From the cell containing the given text, extract its center point as (x, y) coordinate. 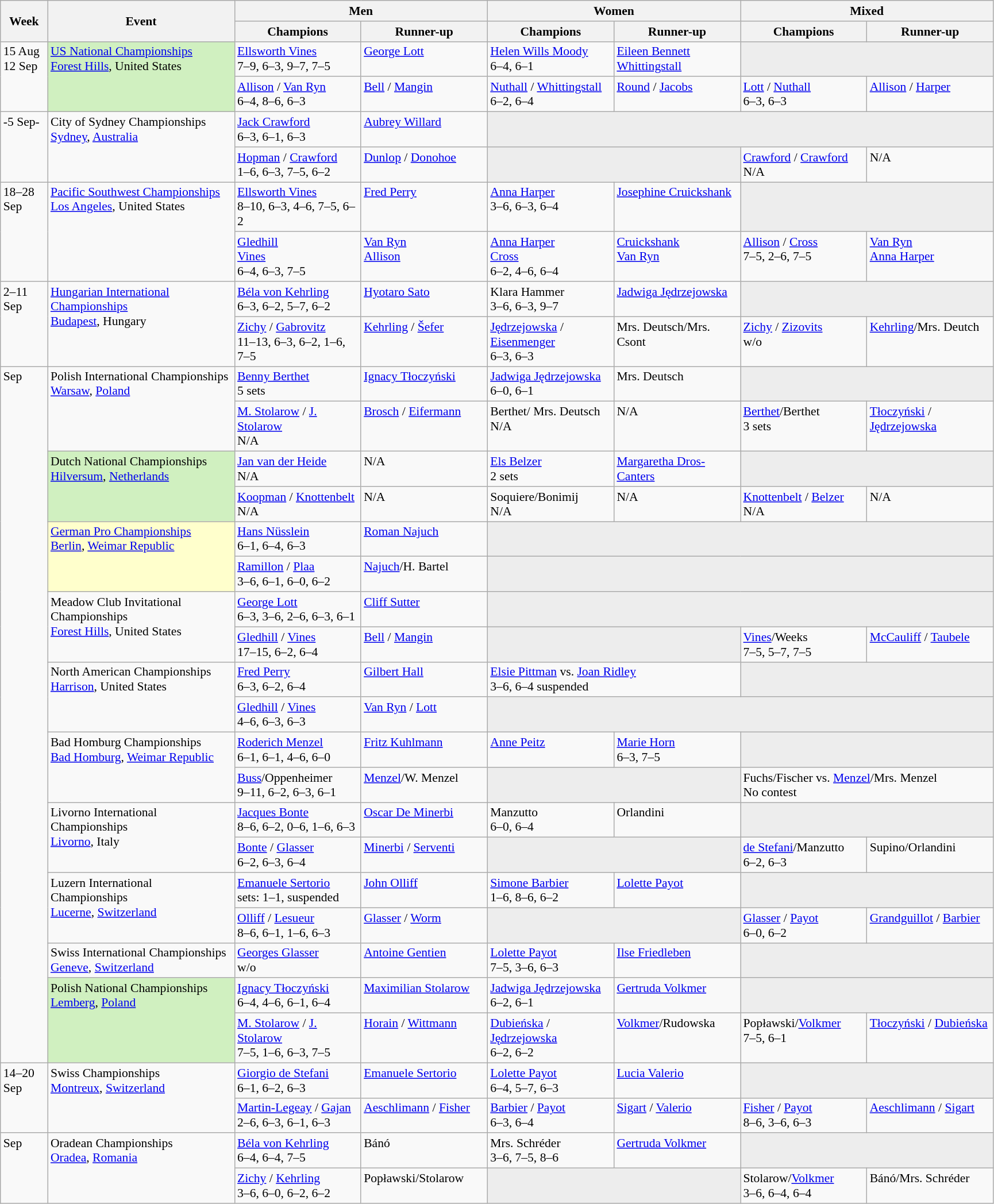
Roman Najuch (424, 539)
de Stefani/Manzutto6–2, 6–3 (803, 855)
Swiss ChampionshipsMontreux, Switzerland (141, 1098)
Lolette Payot7–5, 3–6, 6–3 (550, 960)
Emanuele Sertoriosets: 1–1, suspended (298, 890)
Van Ryn / Lott (424, 715)
Brosch / Eifermann (424, 426)
McCauliff / Taubele (930, 645)
Benny Berthet5 sets (298, 384)
Aubrey Willard (424, 130)
Polish National ChampionshipsLemberg, Poland (141, 1021)
Béla von Kehrling6–3, 6–2, 5–7, 6–2 (298, 299)
Fred Perry6–3, 6–2, 6–4 (298, 679)
Dunlop / Donohoe (424, 164)
Fuchs/Fischer vs. Menzel/Mrs. MenzelNo contest (866, 785)
Najuch/H. Bartel (424, 574)
Simone Barbier1–6, 8–6, 6–2 (550, 890)
Ilse Friedleben (677, 960)
Ramillon / Plaa3–6, 6–1, 6–0, 6–2 (298, 574)
Mrs. Deutsch/Mrs. Csont (677, 341)
Anna Harper3–6, 6–3, 6–4 (550, 207)
Popławski/Volkmer7–5, 6–1 (803, 1039)
Lolette Payot6–4, 5–7, 6–3 (550, 1080)
Fritz Kuhlmann (424, 750)
Klara Hammer3–6, 6–3, 9–7 (550, 299)
15 Aug12 Sep (24, 76)
John Olliff (424, 890)
George Lott (424, 59)
Gledhill / Vines17–15, 6–2, 6–4 (298, 645)
Martin-Legeay / Gajan2–6, 6–3, 6–1, 6–3 (298, 1116)
Allison / Harper (930, 94)
Van Ryn Anna Harper (930, 257)
Kehrling / Šefer (424, 341)
Béla von Kehrling6–4, 6–4, 7–5 (298, 1151)
Swiss International ChampionshipsGeneve, Switzerland (141, 960)
2–11 Sep (24, 324)
Oradean ChampionshipsOradea, Romania (141, 1168)
Glasser / Worm (424, 925)
Hans Nüsslein6–1, 6–4, 6–3 (298, 539)
Sigart / Valerio (677, 1116)
Dutch National ChampionshipsHilversum, Netherlands (141, 487)
Polish International ChampionshipsWarsaw, Poland (141, 409)
Marie Horn6–3, 7–5 (677, 750)
Hungarian International ChampionshipsBudapest, Hungary (141, 324)
Fred Perry (424, 207)
Grandguillot / Barbier (930, 925)
M. Stolarow / J. Stolarow7–5, 1–6, 6–3, 7–5 (298, 1039)
Popławski/Stolarow (424, 1186)
Mrs. Schréder3–6, 7–5, 8–6 (550, 1151)
Kehrling/Mrs. Deutch (930, 341)
Hopman / Crawford1–6, 6–3, 7–5, 6–2 (298, 164)
Josephine Cruickshank (677, 207)
Crawford / CrawfordN/A (803, 164)
Ignacy Tłoczyński6–4, 4–6, 6–1, 6–4 (298, 996)
Zichy / Zizovitsw/o (803, 341)
Fisher / Payot8–6, 3–6, 6–3 (803, 1116)
Gilbert Hall (424, 679)
Lott / Nuthall6–3, 6–3 (803, 94)
Roderich Menzel6–1, 6–1, 4–6, 6–0 (298, 750)
Jędrzejowska / Eisenmenger6–3, 6–3 (550, 341)
Glasser / Payot6–0, 6–2 (803, 925)
Mrs. Deutsch (677, 384)
Berthet/Berthet3 sets (803, 426)
Week (24, 21)
Nuthall / Whittingstall6–2, 6–4 (550, 94)
Aeschlimann / Sigart (930, 1116)
Event (141, 21)
Manzutto6–0, 6–4 (550, 820)
Pacific Southwest ChampionshipsLos Angeles, United States (141, 232)
Bánó/Mrs. Schréder (930, 1186)
Olliff / Lesueur8–6, 6–1, 1–6, 6–3 (298, 925)
Antoine Gentien (424, 960)
Volkmer/Rudowska (677, 1039)
Tłoczyński / Jędrzejowska (930, 426)
M. Stolarow / J. StolarowN/A (298, 426)
Barbier / Payot6–3, 6–4 (550, 1116)
Bonte / Glasser6–2, 6–3, 6–4 (298, 855)
Meadow Club Invitational ChampionshipsForest Hills, United States (141, 627)
Ellsworth Vines8–10, 6–3, 4–6, 7–5, 6–2 (298, 207)
Hyotaro Sato (424, 299)
Cliff Sutter (424, 609)
Jadwiga Jędrzejowska (677, 299)
Men (361, 11)
Buss/Oppenheimer9–11, 6–2, 6–3, 6–1 (298, 785)
Menzel/W. Menzel (424, 785)
Lolette Payot (677, 890)
Jan van der HeideN/A (298, 469)
Emanuele Sertorio (424, 1080)
Orlandini (677, 820)
Supino/Orlandini (930, 855)
Helen Wills Moody6–4, 6–1 (550, 59)
Jadwiga Jędrzejowska6–0, 6–1 (550, 384)
Mixed (866, 11)
Jadwiga Jędrzejowska6–2, 6–1 (550, 996)
Round / Jacobs (677, 94)
Soquiere/BonimijN/A (550, 504)
Ignacy Tłoczyński (424, 384)
Gledhill Vines6–4, 6–3, 7–5 (298, 257)
18–28 Sep (24, 232)
Zichy / Kehrling3–6, 6–0, 6–2, 6–2 (298, 1186)
Gledhill / Vines4–6, 6–3, 6–3 (298, 715)
Els Belzer2 sets (550, 469)
Minerbi / Serventi (424, 855)
Georges Glasserw/o (298, 960)
Dubieńska / Jędrzejowska6–2, 6–2 (550, 1039)
Knottenbelt / BelzerN/A (803, 504)
Horain / Wittmann (424, 1039)
Van Ryn Allison (424, 257)
German Pro ChampionshipsBerlin, Weimar Republic (141, 557)
Eileen Bennett Whittingstall (677, 59)
14–20 Sep (24, 1098)
Giorgio de Stefani6–1, 6–2, 6–3 (298, 1080)
Luzern International ChampionshipsLucerne, Switzerland (141, 908)
Margaretha Dros-Canters (677, 469)
Allison / Van Ryn6–4, 8–6, 6–3 (298, 94)
Allison / Cross7–5, 2–6, 7–5 (803, 257)
Tłoczyński / Dubieńska (930, 1039)
Anne Peitz (550, 750)
North American ChampionshipsHarrison, United States (141, 697)
Maximilian Stolarow (424, 996)
Cruickshank Van Ryn (677, 257)
Anna Harper Cross6–2, 4–6, 6–4 (550, 257)
Vines/Weeks7–5, 5–7, 7–5 (803, 645)
Aeschlimann / Fisher (424, 1116)
Elsie Pittman vs. Joan Ridley3–6, 6–4 suspended (614, 679)
Stolarow/Volkmer3–6, 6–4, 6–4 (803, 1186)
US National ChampionshipsForest Hills, United States (141, 76)
Berthet/ Mrs. DeutschN/A (550, 426)
Lucia Valerio (677, 1080)
George Lott6–3, 3–6, 2–6, 6–3, 6–1 (298, 609)
Koopman / KnottenbeltN/A (298, 504)
Zichy / Gabrovitz11–13, 6–3, 6–2, 1–6, 7–5 (298, 341)
Ellsworth Vines7–9, 6–3, 9–7, 7–5 (298, 59)
Jack Crawford6–3, 6–1, 6–3 (298, 130)
Livorno International ChampionshipsLivorno, Italy (141, 838)
Bad Homburg ChampionshipsBad Homburg, Weimar Republic (141, 767)
Oscar De Minerbi (424, 820)
Women (614, 11)
Jacques Bonte8–6, 6–2, 0–6, 1–6, 6–3 (298, 820)
City of Sydney ChampionshipsSydney, Australia (141, 147)
-5 Sep- (24, 147)
Bánó (424, 1151)
